Pinpoint the cell where the given text exists, returning its [x, y] midpoint coordinate. 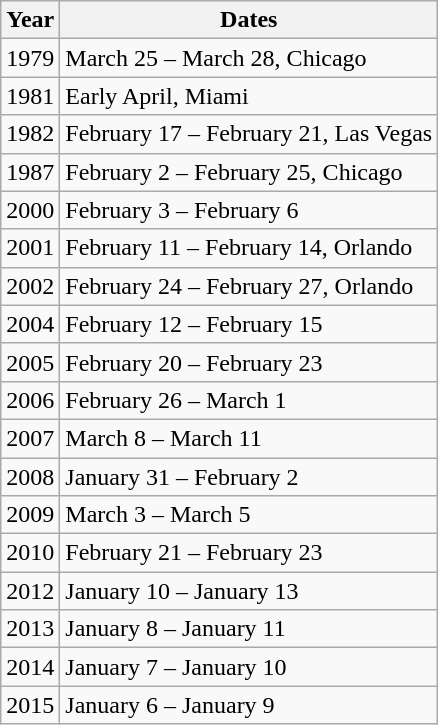
January 10 – January 13 [249, 591]
February 2 – February 25, Chicago [249, 172]
2005 [30, 362]
Dates [249, 20]
2015 [30, 705]
2007 [30, 438]
2014 [30, 667]
1981 [30, 96]
February 3 – February 6 [249, 210]
January 8 – January 11 [249, 629]
March 3 – March 5 [249, 515]
January 7 – January 10 [249, 667]
February 24 – February 27, Orlando [249, 286]
February 21 – February 23 [249, 553]
March 8 – March 11 [249, 438]
2001 [30, 248]
2000 [30, 210]
1982 [30, 134]
January 31 – February 2 [249, 477]
2006 [30, 400]
March 25 – March 28, Chicago [249, 58]
February 17 – February 21, Las Vegas [249, 134]
January 6 – January 9 [249, 705]
1979 [30, 58]
2012 [30, 591]
February 12 – February 15 [249, 324]
2009 [30, 515]
2004 [30, 324]
2013 [30, 629]
Year [30, 20]
February 26 – March 1 [249, 400]
2008 [30, 477]
1987 [30, 172]
February 11 – February 14, Orlando [249, 248]
February 20 – February 23 [249, 362]
Early April, Miami [249, 96]
2002 [30, 286]
2010 [30, 553]
